Extract the [X, Y] coordinate from the center of the cell holding the provided text.  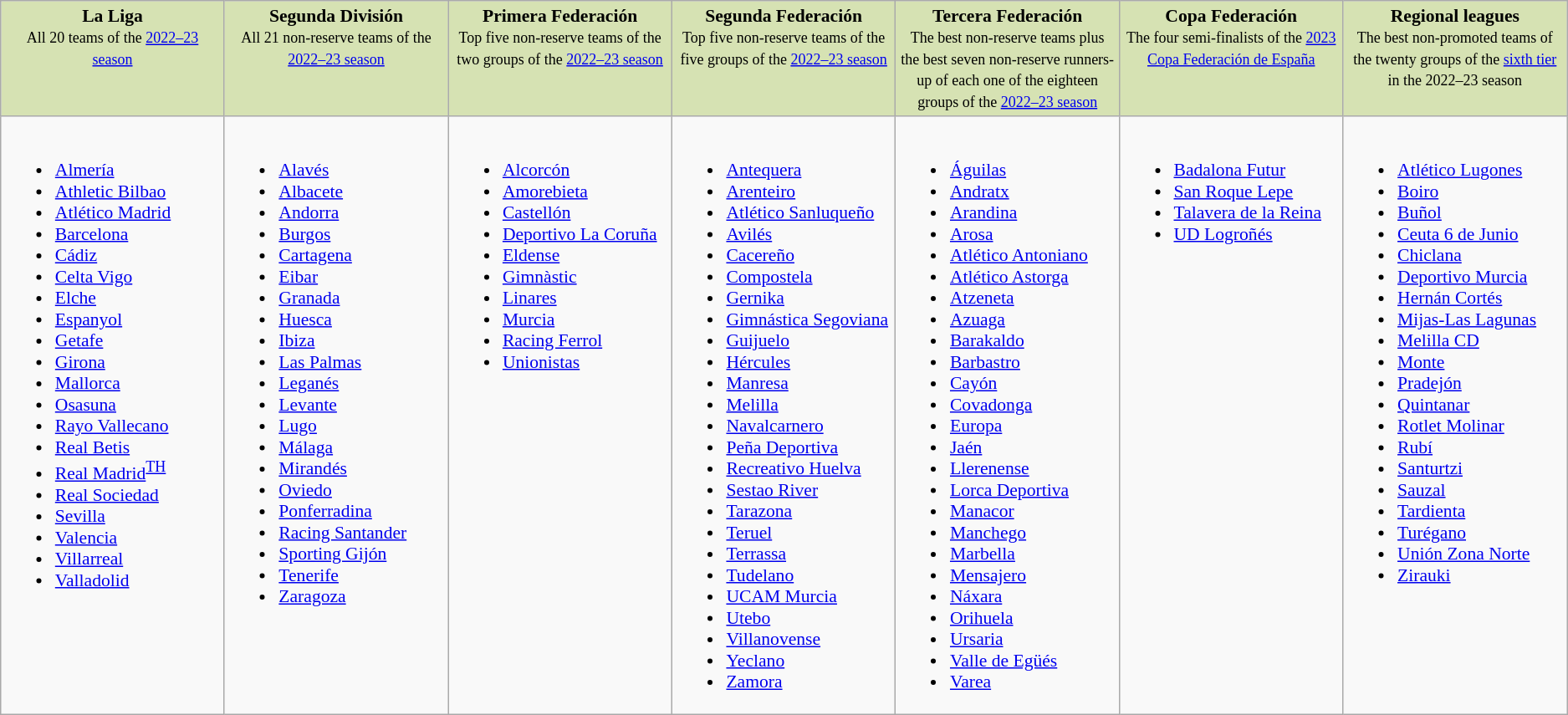
AlcorcónAmorebietaCastellónDeportivo La CoruñaEldenseGimnàsticLinaresMurciaRacing FerrolUnionistas [560, 416]
Segunda FederaciónTop five non-reserve teams of the five groups of the 2022–23 season [784, 59]
Tercera FederaciónThe best non-reserve teams plus the best seven non-reserve runners-up of each one of the eighteen groups of the 2022–23 season [1008, 59]
Primera FederaciónTop five non-reserve teams of the two groups of the 2022–23 season [560, 59]
Copa FederaciónThe four semi-finalists of the 2023 Copa Federación de España [1231, 59]
Regional leaguesThe best non-promoted teams of the twenty groups of the sixth tier in the 2022–23 season [1455, 59]
Badalona FuturSan Roque LepeTalavera de la ReinaUD Logroñés [1231, 416]
Segunda DivisiónAll 21 non-reserve teams of the 2022–23 season [336, 59]
La LigaAll 20 teams of the 2022–23 season [113, 59]
